Provide the [X, Y] coordinate of the cell's center where the given text is located.  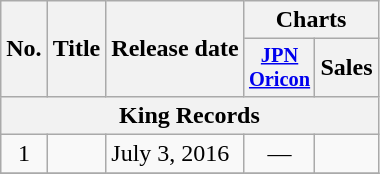
JPNOricon [280, 68]
July 3, 2016 [175, 154]
1 [24, 154]
Release date [175, 49]
Title [76, 49]
Sales [346, 68]
King Records [190, 115]
— [280, 154]
Charts [311, 20]
No. [24, 49]
